Return the (x, y) coordinate for the center point of the cell that contains the specified text.  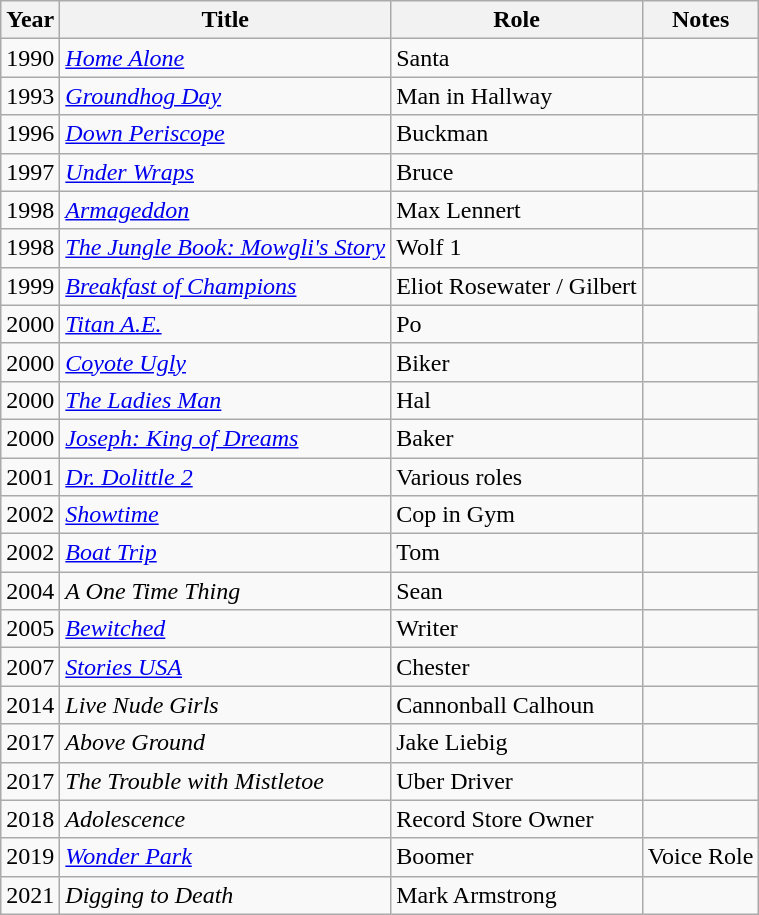
2021 (30, 895)
Role (517, 20)
Home Alone (226, 58)
Po (517, 324)
The Jungle Book: Mowgli's Story (226, 248)
Max Lennert (517, 210)
Record Store Owner (517, 819)
2019 (30, 857)
Buckman (517, 134)
Wonder Park (226, 857)
Year (30, 20)
Digging to Death (226, 895)
Coyote Ugly (226, 362)
Writer (517, 629)
Voice Role (700, 857)
2007 (30, 667)
Hal (517, 400)
Joseph: King of Dreams (226, 438)
2001 (30, 477)
Sean (517, 591)
The Ladies Man (226, 400)
A One Time Thing (226, 591)
Adolescence (226, 819)
Jake Liebig (517, 743)
Bruce (517, 172)
1990 (30, 58)
Biker (517, 362)
Tom (517, 553)
Chester (517, 667)
1999 (30, 286)
Boat Trip (226, 553)
Titan A.E. (226, 324)
Down Periscope (226, 134)
Cannonball Calhoun (517, 705)
2004 (30, 591)
Man in Hallway (517, 96)
Mark Armstrong (517, 895)
Boomer (517, 857)
2014 (30, 705)
1996 (30, 134)
Baker (517, 438)
Notes (700, 20)
Above Ground (226, 743)
Title (226, 20)
Under Wraps (226, 172)
Stories USA (226, 667)
Showtime (226, 515)
2018 (30, 819)
Cop in Gym (517, 515)
Live Nude Girls (226, 705)
Santa (517, 58)
Eliot Rosewater / Gilbert (517, 286)
Wolf 1 (517, 248)
Various roles (517, 477)
Armageddon (226, 210)
Uber Driver (517, 781)
1993 (30, 96)
2005 (30, 629)
Dr. Dolittle 2 (226, 477)
Breakfast of Champions (226, 286)
1997 (30, 172)
Bewitched (226, 629)
The Trouble with Mistletoe (226, 781)
Groundhog Day (226, 96)
